Capture the cell that displays the provided text and extract its [x, y] central coordinate. 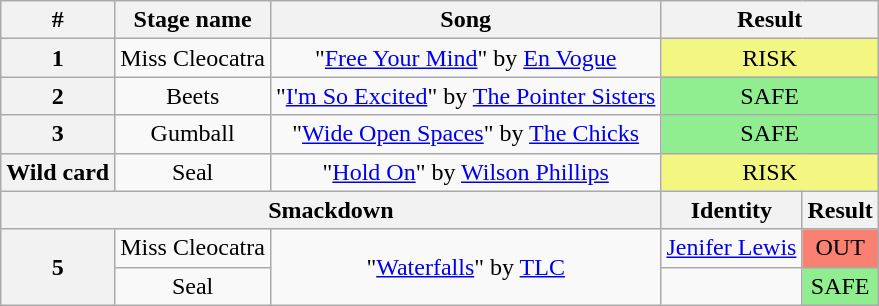
OUT [840, 248]
Smackdown [331, 210]
"Waterfalls" by TLC [466, 267]
Jenifer Lewis [732, 248]
Stage name [193, 20]
"I'm So Excited" by The Pointer Sisters [466, 96]
Wild card [58, 172]
Identity [732, 210]
5 [58, 267]
"Free Your Mind" by En Vogue [466, 58]
1 [58, 58]
Beets [193, 96]
2 [58, 96]
"Wide Open Spaces" by The Chicks [466, 134]
# [58, 20]
"Hold On" by Wilson Phillips [466, 172]
Gumball [193, 134]
3 [58, 134]
Song [466, 20]
